Find where the given text appears and provide that cell's center as [x, y] coordinate. 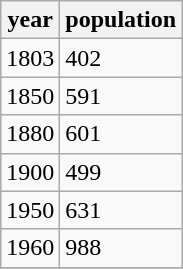
402 [121, 58]
988 [121, 248]
1960 [30, 248]
1950 [30, 210]
1850 [30, 96]
year [30, 20]
1900 [30, 172]
499 [121, 172]
population [121, 20]
591 [121, 96]
1803 [30, 58]
631 [121, 210]
1880 [30, 134]
601 [121, 134]
